For the text-containing cell, return its midpoint in (X, Y) coordinate format. 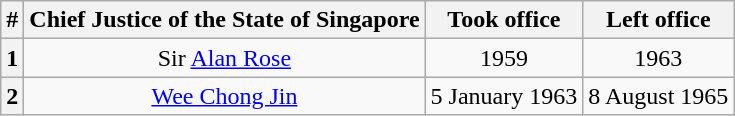
5 January 1963 (504, 96)
1 (12, 58)
Took office (504, 20)
8 August 1965 (658, 96)
2 (12, 96)
# (12, 20)
Chief Justice of the State of Singapore (224, 20)
1959 (504, 58)
Sir Alan Rose (224, 58)
Left office (658, 20)
1963 (658, 58)
Wee Chong Jin (224, 96)
